Search for the cell housing the specified text and yield its [X, Y] center coordinate. 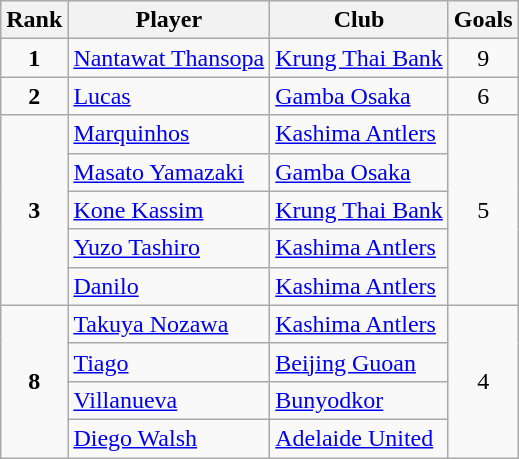
Takuya Nozawa [169, 324]
Tiago [169, 362]
Goals [483, 20]
Kone Kassim [169, 210]
2 [34, 96]
Bunyodkor [360, 400]
Diego Walsh [169, 438]
Player [169, 20]
9 [483, 58]
Villanueva [169, 400]
Beijing Guoan [360, 362]
Club [360, 20]
Masato Yamazaki [169, 172]
1 [34, 58]
Marquinhos [169, 134]
6 [483, 96]
Adelaide United [360, 438]
Rank [34, 20]
Lucas [169, 96]
Nantawat Thansopa [169, 58]
Yuzo Tashiro [169, 248]
3 [34, 210]
5 [483, 210]
Danilo [169, 286]
8 [34, 381]
4 [483, 381]
